Output the [X, Y] coordinate of the center of the cell containing the given text.  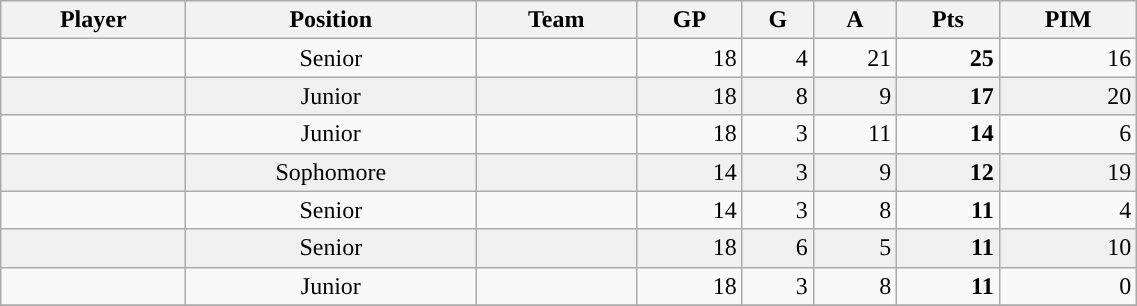
17 [948, 96]
Pts [948, 20]
PIM [1068, 20]
G [778, 20]
Sophomore [331, 172]
16 [1068, 58]
19 [1068, 172]
5 [855, 248]
Player [94, 20]
21 [855, 58]
A [855, 20]
Team [556, 20]
10 [1068, 248]
12 [948, 172]
Position [331, 20]
25 [948, 58]
0 [1068, 286]
GP [690, 20]
20 [1068, 96]
